Pinpoint the cell where the given text exists, returning its [x, y] midpoint coordinate. 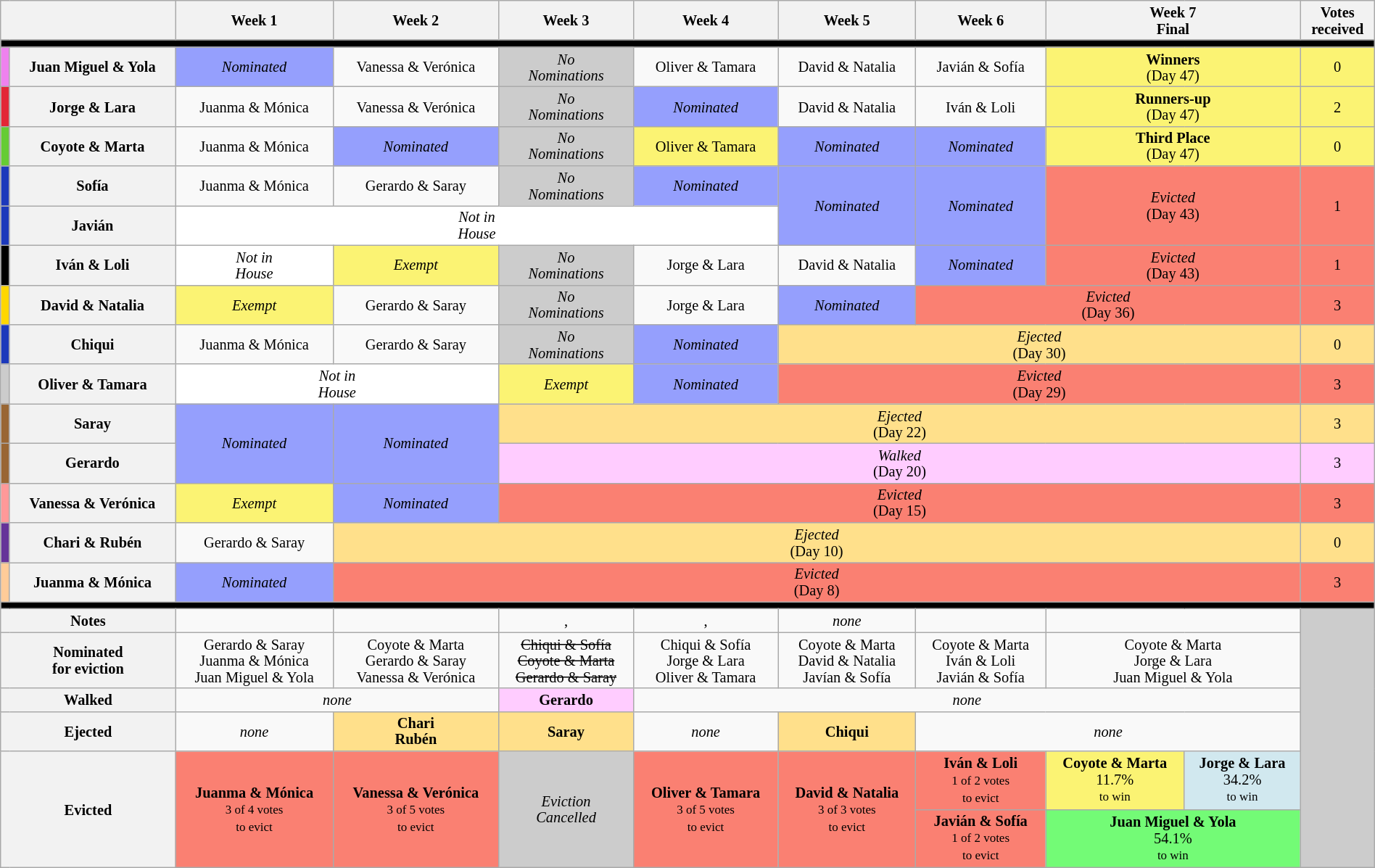
Chiqui & SofíaCoyote & MartaGerardo & Saray [566, 660]
Week 7Final [1173, 20]
Javián & Sofía [980, 67]
Ejected(Day 30) [1039, 344]
Coyote & MartaDavid & NataliaJavían & Sofía [847, 660]
Week 6 [980, 20]
Juan Miguel & Yola [93, 67]
Evicted(Day 8) [817, 582]
Ejected [88, 731]
Ejected(Day 10) [817, 542]
Week 5 [847, 20]
Week 3 [566, 20]
Chari & Rubén [93, 542]
Oliver & Tamara 3 of 5 votes to evict [705, 809]
Notes [88, 621]
Coyote & MartaJorge & LaraJuan Miguel & Yola [1173, 660]
Third Place(Day 47) [1173, 146]
Walked(Day 20) [900, 463]
Week 4 [705, 20]
Juanma & Mónica3 of 4 votes to evict [254, 809]
Javián & Sofía1 of 2 votes to evict [980, 838]
ChariRubén [416, 731]
Winners(Day 47) [1173, 67]
Javián [93, 225]
Iván & Loli1 of 2 votes to evict [980, 780]
Evicted(Day 29) [1039, 384]
Walked [88, 700]
Nominatedfor eviction [88, 660]
Week 2 [416, 20]
Evicted(Day 15) [900, 503]
David & Natalia 3 of 3 votes to evict [847, 809]
Jorge & Lara34.2%to win [1242, 780]
Gerardo & SarayJuanma & MónicaJuan Miguel & Yola [254, 660]
2 [1337, 106]
Vanessa & Verónica 3 of 5 votes to evict [416, 809]
Votesreceived [1337, 20]
Coyote & MartaGerardo & SarayVanessa & Verónica [416, 660]
Evicted(Day 36) [1108, 305]
Coyote & Marta11.7%to win [1115, 780]
Coyote & Marta [93, 146]
EvictionCancelled [566, 809]
Runners-up(Day 47) [1173, 106]
Coyote & MartaIván & LoliJavián & Sofía [980, 660]
Juan Miguel & Yola54.1%to win [1173, 838]
Sofía [93, 186]
Ejected(Day 22) [900, 423]
Week 1 [254, 20]
Evicted [88, 809]
Chiqui & SofíaJorge & LaraOliver & Tamara [705, 660]
